Identify which cell holds the provided text, then report its [X, Y] central coordinate. 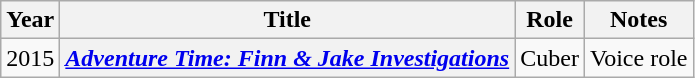
Notes [638, 20]
Title [288, 20]
Cuber [550, 58]
Voice role [638, 58]
Year [30, 20]
Role [550, 20]
Adventure Time: Finn & Jake Investigations [288, 58]
2015 [30, 58]
